Capture the cell that displays the provided text and extract its [x, y] central coordinate. 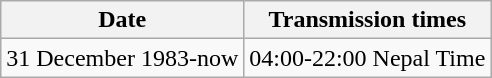
Date [122, 20]
04:00-22:00 Nepal Time [368, 58]
Transmission times [368, 20]
31 December 1983-now [122, 58]
